Capture the cell that displays the provided text and extract its [X, Y] central coordinate. 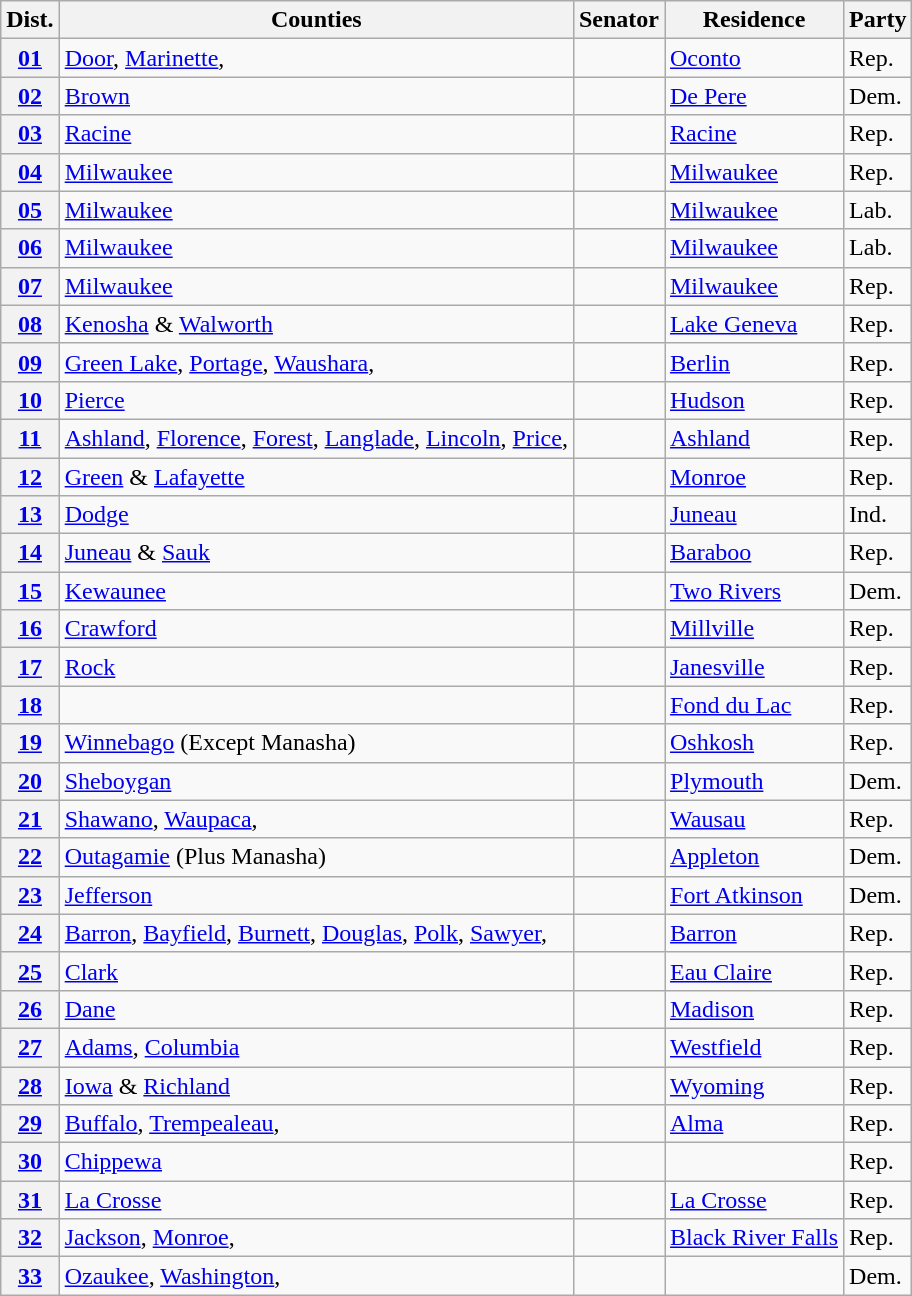
Westfield [754, 1047]
Ashland [754, 438]
Chippewa [316, 1162]
31 [30, 1200]
Party [878, 20]
Winnebago (Except Manasha) [316, 743]
23 [30, 895]
Barron [754, 933]
27 [30, 1047]
Jefferson [316, 895]
Berlin [754, 362]
Kenosha & Walworth [316, 324]
Crawford [316, 629]
Ind. [878, 515]
09 [30, 362]
Plymouth [754, 781]
11 [30, 438]
29 [30, 1124]
12 [30, 477]
25 [30, 971]
Wausau [754, 819]
15 [30, 591]
Madison [754, 1009]
03 [30, 134]
20 [30, 781]
Oconto [754, 58]
Dane [316, 1009]
Oshkosh [754, 743]
Two Rivers [754, 591]
33 [30, 1276]
Eau Claire [754, 971]
16 [30, 629]
Pierce [316, 400]
Barron, Bayfield, Burnett, Douglas, Polk, Sawyer, [316, 933]
Dist. [30, 20]
06 [30, 248]
Appleton [754, 857]
Monroe [754, 477]
Iowa & Richland [316, 1085]
Clark [316, 971]
10 [30, 400]
07 [30, 286]
Lake Geneva [754, 324]
Baraboo [754, 553]
17 [30, 667]
Buffalo, Trempealeau, [316, 1124]
28 [30, 1085]
Ashland, Florence, Forest, Langlade, Lincoln, Price, [316, 438]
Sheboygan [316, 781]
02 [30, 96]
05 [30, 210]
04 [30, 172]
Counties [316, 20]
Rock [316, 667]
Door, Marinette, [316, 58]
Adams, Columbia [316, 1047]
Fort Atkinson [754, 895]
Fond du Lac [754, 705]
26 [30, 1009]
Wyoming [754, 1085]
22 [30, 857]
24 [30, 933]
Dodge [316, 515]
14 [30, 553]
Janesville [754, 667]
De Pere [754, 96]
19 [30, 743]
Juneau [754, 515]
21 [30, 819]
13 [30, 515]
Senator [618, 20]
Outagamie (Plus Manasha) [316, 857]
Black River Falls [754, 1238]
Juneau & Sauk [316, 553]
Ozaukee, Washington, [316, 1276]
Shawano, Waupaca, [316, 819]
08 [30, 324]
Residence [754, 20]
32 [30, 1238]
Hudson [754, 400]
18 [30, 705]
30 [30, 1162]
01 [30, 58]
Alma [754, 1124]
Kewaunee [316, 591]
Green & Lafayette [316, 477]
Millville [754, 629]
Green Lake, Portage, Waushara, [316, 362]
Brown [316, 96]
Jackson, Monroe, [316, 1238]
